From the cell containing the given text, extract its center point as (X, Y) coordinate. 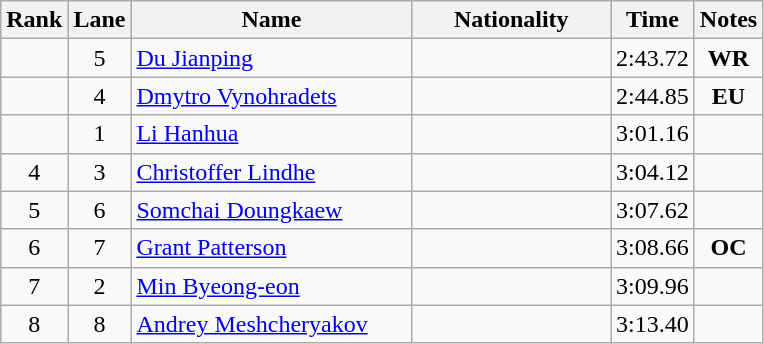
2 (100, 286)
Notes (728, 20)
3:09.96 (653, 286)
Dmytro Vynohradets (272, 96)
Du Jianping (272, 58)
EU (728, 96)
Nationality (512, 20)
WR (728, 58)
Grant Patterson (272, 248)
2:43.72 (653, 58)
3:08.66 (653, 248)
Name (272, 20)
Christoffer Lindhe (272, 172)
Li Hanhua (272, 134)
3:04.12 (653, 172)
Lane (100, 20)
3:01.16 (653, 134)
Rank (34, 20)
3 (100, 172)
OC (728, 248)
3:13.40 (653, 324)
Time (653, 20)
3:07.62 (653, 210)
Min Byeong-eon (272, 286)
Somchai Doungkaew (272, 210)
Andrey Meshcheryakov (272, 324)
1 (100, 134)
2:44.85 (653, 96)
